Locate the cell with the specified text and output its [X, Y] center coordinate. 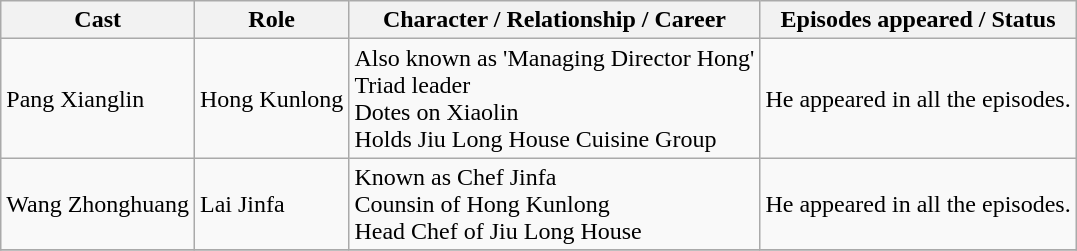
Known as Chef JinfaCounsin of Hong KunlongHead Chef of Jiu Long House [554, 204]
Episodes appeared / Status [918, 20]
Role [272, 20]
Cast [98, 20]
Pang Xianglin [98, 98]
Hong Kunlong [272, 98]
Character / Relationship / Career [554, 20]
Wang Zhonghuang [98, 204]
Lai Jinfa [272, 204]
Also known as 'Managing Director Hong'Triad leaderDotes on XiaolinHolds Jiu Long House Cuisine Group [554, 98]
